Locate the cell with the specified text and output its [X, Y] center coordinate. 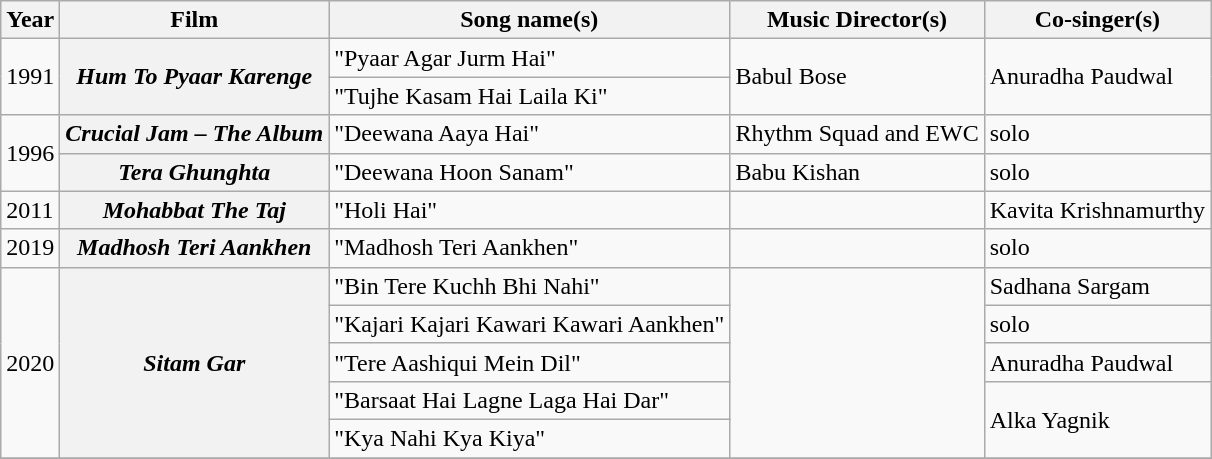
"Kajari Kajari Kawari Kawari Aankhen" [530, 324]
Babul Bose [857, 77]
Music Director(s) [857, 20]
"Bin Tere Kuchh Bhi Nahi" [530, 286]
"Kya Nahi Kya Kiya" [530, 438]
Mohabbat The Taj [194, 210]
"Deewana Aaya Hai" [530, 134]
Sadhana Sargam [1097, 286]
Hum To Pyaar Karenge [194, 77]
Tera Ghunghta [194, 172]
Song name(s) [530, 20]
Crucial Jam – The Album [194, 134]
Film [194, 20]
1996 [30, 153]
"Tere Aashiqui Mein Dil" [530, 362]
"Barsaat Hai Lagne Laga Hai Dar" [530, 400]
2020 [30, 362]
Alka Yagnik [1097, 419]
"Madhosh Teri Aankhen" [530, 248]
"Pyaar Agar Jurm Hai" [530, 58]
Co-singer(s) [1097, 20]
"Tujhe Kasam Hai Laila Ki" [530, 96]
Madhosh Teri Aankhen [194, 248]
Sitam Gar [194, 362]
2019 [30, 248]
"Holi Hai" [530, 210]
Babu Kishan [857, 172]
Kavita Krishnamurthy [1097, 210]
Rhythm Squad and EWC [857, 134]
Year [30, 20]
1991 [30, 77]
2011 [30, 210]
"Deewana Hoon Sanam" [530, 172]
